Detect which cell encompasses the target text, then output its [X, Y] center coordinate. 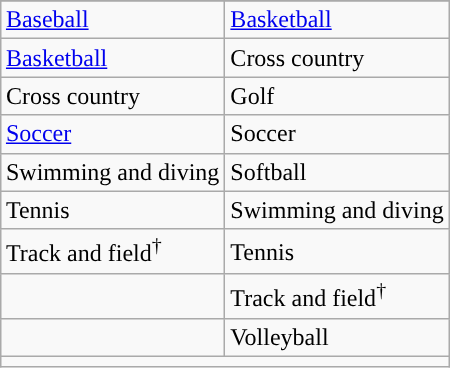
Golf [337, 96]
Softball [337, 172]
Baseball [112, 20]
Volleyball [337, 337]
